From the cell containing the given text, extract its center point as [x, y] coordinate. 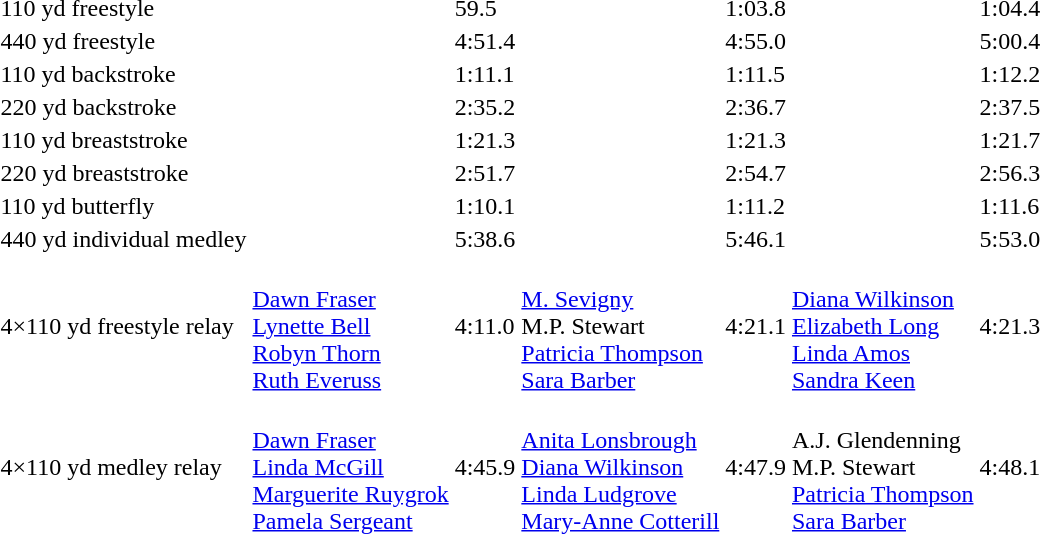
5:46.1 [756, 239]
2:35.2 [485, 107]
4:11.0 [485, 326]
M. SevignyM.P. StewartPatricia ThompsonSara Barber [620, 326]
1:11.1 [485, 74]
1:11.2 [756, 206]
1:10.1 [485, 206]
1:11.5 [756, 74]
2:36.7 [756, 107]
4:55.0 [756, 41]
2:54.7 [756, 173]
Diana WilkinsonElizabeth LongLinda AmosSandra Keen [882, 326]
4:21.1 [756, 326]
Dawn FraserLynette BellRobyn ThornRuth Everuss [350, 326]
5:38.6 [485, 239]
4:51.4 [485, 41]
2:51.7 [485, 173]
